From the cell containing the given text, extract its center point as (X, Y) coordinate. 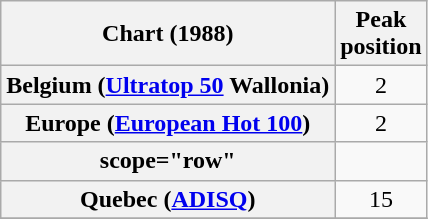
15 (381, 199)
Belgium (Ultratop 50 Wallonia) (168, 85)
scope="row" (168, 161)
Chart (1988) (168, 34)
Quebec (ADISQ) (168, 199)
Europe (European Hot 100) (168, 123)
Peakposition (381, 34)
